Scan for the cell matching the given text and deliver its (X, Y) coordinate at center. 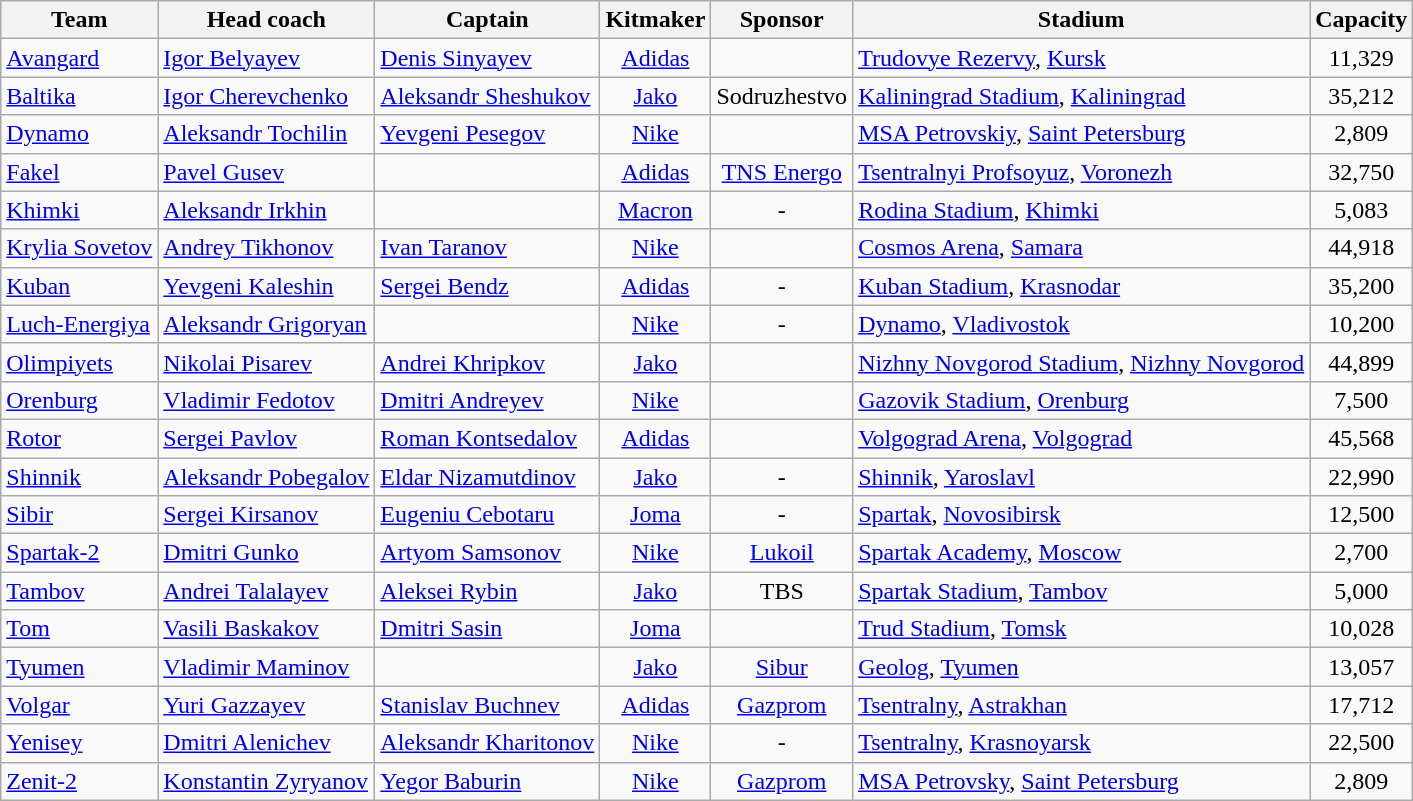
Aleksandr Sheshukov (488, 96)
Tom (80, 629)
11,329 (1362, 58)
Trudovye Rezervy, Kursk (1082, 58)
Rodina Stadium, Khimki (1082, 210)
Sibir (80, 515)
Sponsor (782, 20)
Rotor (80, 438)
MSA Petrovskiy, Saint Petersburg (1082, 134)
Sergei Kirsanov (266, 515)
Nizhny Novgorod Stadium, Nizhny Novgorod (1082, 362)
Sodruzhestvo (782, 96)
Stadium (1082, 20)
Yegor Baburin (488, 781)
Aleksei Rybin (488, 591)
Dmitri Andreyev (488, 400)
12,500 (1362, 515)
Kitmaker (656, 20)
Nikolai Pisarev (266, 362)
Vasili Baskakov (266, 629)
Spartak-2 (80, 553)
Konstantin Zyryanov (266, 781)
32,750 (1362, 172)
35,212 (1362, 96)
Khimki (80, 210)
Cosmos Arena, Samara (1082, 248)
Igor Cherevchenko (266, 96)
45,568 (1362, 438)
Fakel (80, 172)
Avangard (80, 58)
Olimpiyets (80, 362)
22,990 (1362, 477)
7,500 (1362, 400)
Tsentralny, Astrakhan (1082, 705)
35,200 (1362, 286)
Sibur (782, 667)
44,918 (1362, 248)
Pavel Gusev (266, 172)
Macron (656, 210)
Dynamo, Vladivostok (1082, 324)
Artyom Samsonov (488, 553)
Sergei Pavlov (266, 438)
Trud Stadium, Tomsk (1082, 629)
Tambov (80, 591)
Ivan Taranov (488, 248)
Dmitri Sasin (488, 629)
Kuban Stadium, Krasnodar (1082, 286)
Dmitri Alenichev (266, 743)
13,057 (1362, 667)
TBS (782, 591)
Tsentralnyi Profsoyuz, Voronezh (1082, 172)
Sergei Bendz (488, 286)
Yuri Gazzayev (266, 705)
Spartak Stadium, Tambov (1082, 591)
TNS Energo (782, 172)
Vladimir Maminov (266, 667)
Captain (488, 20)
Tsentralny, Krasnoyarsk (1082, 743)
Igor Belyayev (266, 58)
10,028 (1362, 629)
22,500 (1362, 743)
Aleksandr Kharitonov (488, 743)
Gazovik Stadium, Orenburg (1082, 400)
Geolog, Tyumen (1082, 667)
Spartak, Novosibirsk (1082, 515)
Dmitri Gunko (266, 553)
Shinnik, Yaroslavl (1082, 477)
Orenburg (80, 400)
Andrei Khripkov (488, 362)
Kaliningrad Stadium, Kaliningrad (1082, 96)
Volgograd Arena, Volgograd (1082, 438)
Yevgeni Kaleshin (266, 286)
Yenisey (80, 743)
Head coach (266, 20)
Spartak Academy, Moscow (1082, 553)
Vladimir Fedotov (266, 400)
Denis Sinyayev (488, 58)
MSA Petrovsky, Saint Petersburg (1082, 781)
5,000 (1362, 591)
Stanislav Buchnev (488, 705)
Aleksandr Grigoryan (266, 324)
44,899 (1362, 362)
Luch-Energiya (80, 324)
Team (80, 20)
2,700 (1362, 553)
Aleksandr Tochilin (266, 134)
Tyumen (80, 667)
Eugeniu Cebotaru (488, 515)
10,200 (1362, 324)
Volgar (80, 705)
Eldar Nizamutdinov (488, 477)
Andrei Talalayev (266, 591)
Capacity (1362, 20)
Zenit-2 (80, 781)
5,083 (1362, 210)
Yevgeni Pesegov (488, 134)
Lukoil (782, 553)
Aleksandr Irkhin (266, 210)
Shinnik (80, 477)
Aleksandr Pobegalov (266, 477)
Roman Kontsedalov (488, 438)
Baltika (80, 96)
Dynamo (80, 134)
Krylia Sovetov (80, 248)
17,712 (1362, 705)
Andrey Tikhonov (266, 248)
Kuban (80, 286)
